Determine the (x, y) coordinate at the center of the cell enclosing the given text.  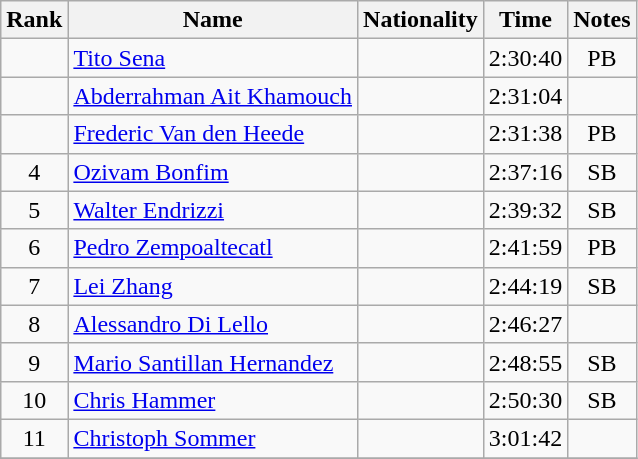
5 (34, 210)
Walter Endrizzi (213, 210)
Lei Zhang (213, 286)
Abderrahman Ait Khamouch (213, 96)
Ozivam Bonfim (213, 172)
Pedro Zempoaltecatl (213, 248)
Nationality (421, 20)
2:41:59 (525, 248)
Frederic Van den Heede (213, 134)
9 (34, 362)
11 (34, 438)
2:31:04 (525, 96)
Rank (34, 20)
Mario Santillan Hernandez (213, 362)
Time (525, 20)
Notes (602, 20)
Chris Hammer (213, 400)
2:44:19 (525, 286)
Christoph Sommer (213, 438)
2:50:30 (525, 400)
2:48:55 (525, 362)
Alessandro Di Lello (213, 324)
3:01:42 (525, 438)
2:31:38 (525, 134)
10 (34, 400)
Tito Sena (213, 58)
2:37:16 (525, 172)
Name (213, 20)
2:39:32 (525, 210)
6 (34, 248)
2:46:27 (525, 324)
2:30:40 (525, 58)
4 (34, 172)
7 (34, 286)
8 (34, 324)
